Return (X, Y) of the center of cell containing provided text 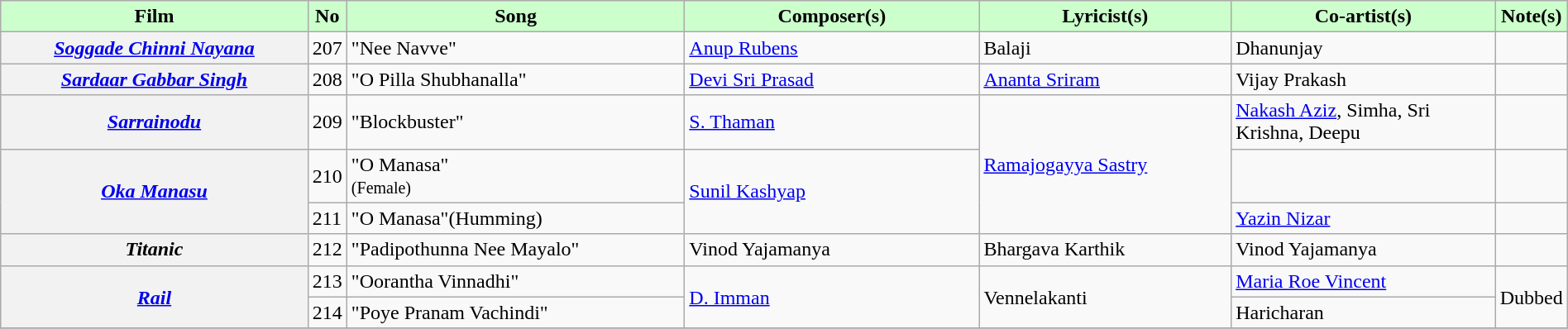
214 (327, 312)
Yazin Nizar (1364, 218)
Nakash Aziz, Simha, Sri Krishna, Deepu (1364, 122)
Film (155, 17)
Maria Roe Vincent (1364, 281)
Rail (155, 297)
Dhanunjay (1364, 48)
Balaji (1105, 48)
Composer(s) (832, 17)
Dubbed (1532, 297)
"Oorantha Vinnadhi" (515, 281)
Sunil Kashyap (832, 192)
Song (515, 17)
210 (327, 175)
"Poye Pranam Vachindi" (515, 312)
"Blockbuster" (515, 122)
Ananta Sriram (1105, 79)
Devi Sri Prasad (832, 79)
Note(s) (1532, 17)
Anup Rubens (832, 48)
Co-artist(s) (1364, 17)
Lyricist(s) (1105, 17)
D. Imman (832, 297)
212 (327, 250)
211 (327, 218)
Sardaar Gabbar Singh (155, 79)
Titanic (155, 250)
"O Manasa"(Female) (515, 175)
No (327, 17)
213 (327, 281)
"Nee Navve" (515, 48)
209 (327, 122)
"O Manasa"(Humming) (515, 218)
"Padipothunna Nee Mayalo" (515, 250)
Sarrainodu (155, 122)
Haricharan (1364, 312)
Soggade Chinni Nayana (155, 48)
Vijay Prakash (1364, 79)
Vennelakanti (1105, 297)
Oka Manasu (155, 192)
S. Thaman (832, 122)
208 (327, 79)
"O Pilla Shubhanalla" (515, 79)
Ramajogayya Sastry (1105, 164)
207 (327, 48)
Bhargava Karthik (1105, 250)
